Pinpoint the cell where the given text exists, returning its (X, Y) midpoint coordinate. 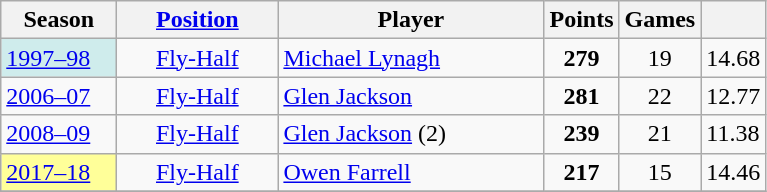
15 (660, 172)
Points (582, 20)
14.46 (734, 172)
Player (411, 20)
11.38 (734, 134)
2017–18 (59, 172)
22 (660, 96)
Position (198, 20)
14.68 (734, 58)
281 (582, 96)
Glen Jackson (2) (411, 134)
Glen Jackson (411, 96)
239 (582, 134)
Season (59, 20)
21 (660, 134)
19 (660, 58)
Owen Farrell (411, 172)
2006–07 (59, 96)
2008–09 (59, 134)
Michael Lynagh (411, 58)
1997–98 (59, 58)
279 (582, 58)
217 (582, 172)
Games (660, 20)
12.77 (734, 96)
